From the cell containing the given text, extract its center point as [X, Y] coordinate. 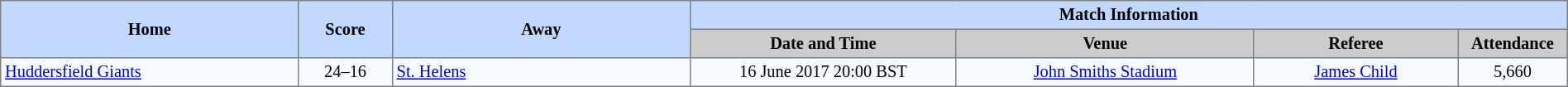
Huddersfield Giants [150, 72]
Venue [1105, 43]
Date and Time [823, 43]
John Smiths Stadium [1105, 72]
24–16 [346, 72]
Score [346, 30]
16 June 2017 20:00 BST [823, 72]
St. Helens [541, 72]
5,660 [1513, 72]
Home [150, 30]
James Child [1355, 72]
Attendance [1513, 43]
Match Information [1128, 15]
Referee [1355, 43]
Away [541, 30]
